Locate the cell with the specified text and output its (X, Y) center coordinate. 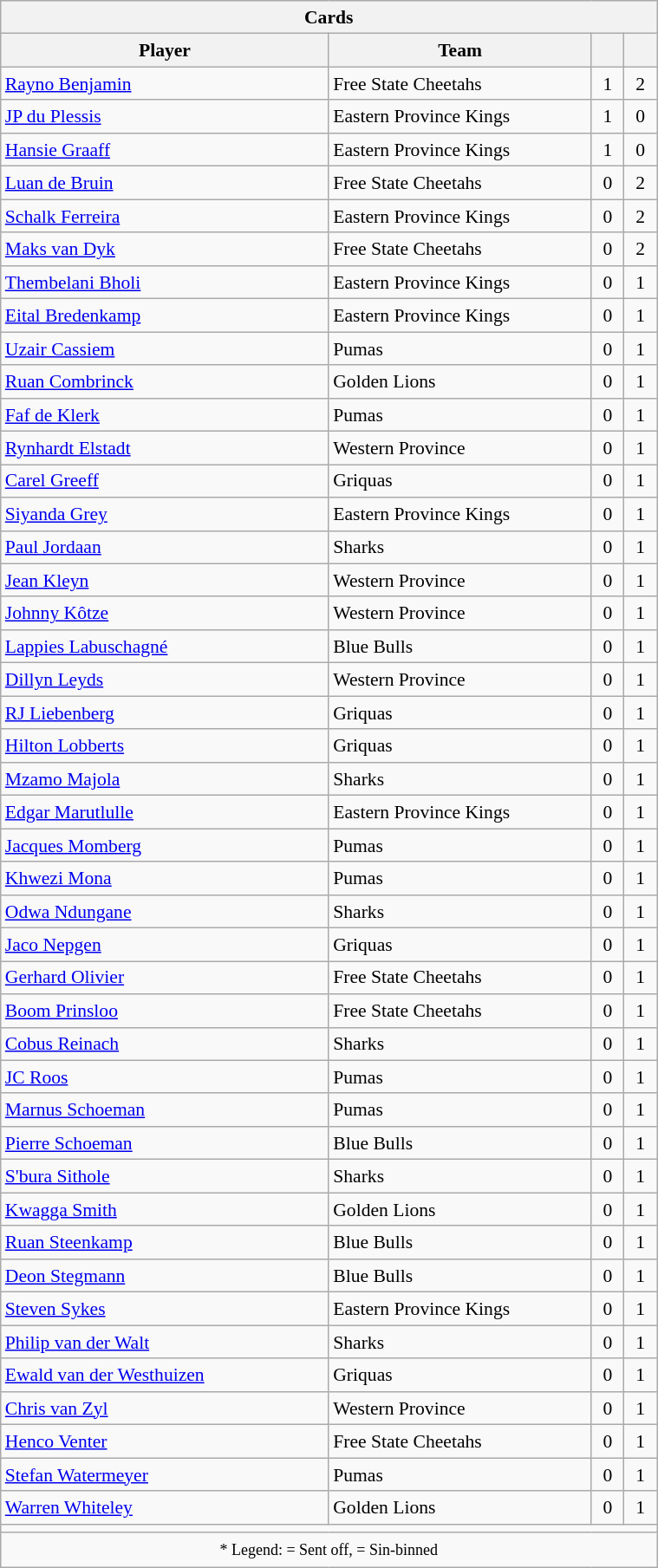
Warren Whiteley (165, 1507)
Rynhardt Elstadt (165, 448)
Cards (329, 17)
Pierre Schoeman (165, 1143)
RJ Liebenberg (165, 712)
Boom Prinsloo (165, 1011)
Cobus Reinach (165, 1044)
Henco Venter (165, 1441)
Player (165, 50)
Steven Sykes (165, 1309)
Jaco Nepgen (165, 945)
Kwagga Smith (165, 1209)
Faf de Klerk (165, 415)
Edgar Marutlulle (165, 812)
Schalk Ferreira (165, 216)
Ewald van der Westhuizen (165, 1375)
Gerhard Olivier (165, 978)
Uzair Cassiem (165, 348)
Ruan Combrinck (165, 381)
Thembelani Bholi (165, 283)
S'bura Sithole (165, 1176)
JC Roos (165, 1077)
Paul Jordaan (165, 547)
Chris van Zyl (165, 1409)
Lappies Labuschagné (165, 647)
Siyanda Grey (165, 514)
Carel Greeff (165, 481)
Mzamo Majola (165, 779)
Hilton Lobberts (165, 746)
Jacques Momberg (165, 845)
Dillyn Leyds (165, 680)
JP du Plessis (165, 117)
Rayno Benjamin (165, 84)
Luan de Bruin (165, 183)
Marnus Schoeman (165, 1110)
Ruan Steenkamp (165, 1243)
Eital Bredenkamp (165, 316)
Team (459, 50)
Odwa Ndungane (165, 912)
* Legend: = Sent off, = Sin-binned (329, 1551)
Jean Kleyn (165, 581)
Hansie Graaff (165, 150)
Philip van der Walt (165, 1342)
Khwezi Mona (165, 878)
Deon Stegmann (165, 1276)
Maks van Dyk (165, 250)
Johnny Kôtze (165, 614)
Stefan Watermeyer (165, 1474)
